Detect which cell encompasses the target text, then output its (x, y) center coordinate. 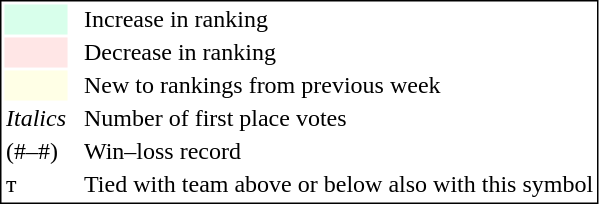
Win–loss record (338, 151)
т (36, 185)
Decrease in ranking (338, 53)
Italics (36, 119)
(#–#) (36, 151)
Increase in ranking (338, 19)
Tied with team above or below also with this symbol (338, 185)
Number of first place votes (338, 119)
New to rankings from previous week (338, 85)
